Determine the [X, Y] coordinate at the center of the cell enclosing the given text.  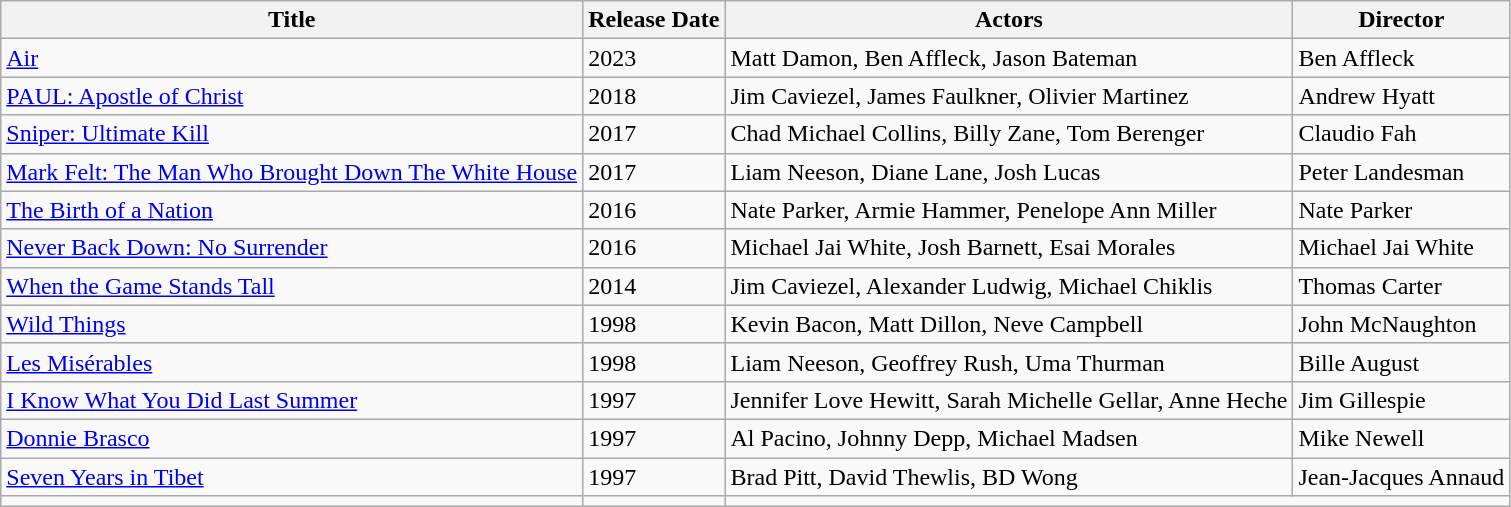
2023 [654, 58]
Claudio Fah [1402, 134]
Chad Michael Collins, Billy Zane, Tom Berenger [1009, 134]
Michael Jai White [1402, 248]
Jim Gillespie [1402, 400]
Sniper: Ultimate Kill [292, 134]
Jim Caviezel, Alexander Ludwig, Michael Chiklis [1009, 286]
John McNaughton [1402, 324]
Michael Jai White, Josh Barnett, Esai Morales [1009, 248]
2014 [654, 286]
Director [1402, 20]
Nate Parker, Armie Hammer, Penelope Ann Miller [1009, 210]
Wild Things [292, 324]
Liam Neeson, Diane Lane, Josh Lucas [1009, 172]
Never Back Down: No Surrender [292, 248]
Matt Damon, Ben Affleck, Jason Bateman [1009, 58]
2018 [654, 96]
Release Date [654, 20]
Kevin Bacon, Matt Dillon, Neve Campbell [1009, 324]
Thomas Carter [1402, 286]
Jim Caviezel, James Faulkner, Olivier Martinez [1009, 96]
Mike Newell [1402, 438]
Air [292, 58]
Les Misérables [292, 362]
PAUL: Apostle of Christ [292, 96]
Peter Landesman [1402, 172]
Jean-Jacques Annaud [1402, 477]
Brad Pitt, David Thewlis, BD Wong [1009, 477]
Nate Parker [1402, 210]
The Birth of a Nation [292, 210]
Actors [1009, 20]
Mark Felt: The Man Who Brought Down The White House [292, 172]
Liam Neeson, Geoffrey Rush, Uma Thurman [1009, 362]
Jennifer Love Hewitt, Sarah Michelle Gellar, Anne Heche [1009, 400]
Bille August [1402, 362]
Andrew Hyatt [1402, 96]
Title [292, 20]
Donnie Brasco [292, 438]
Al Pacino, Johnny Depp, Michael Madsen [1009, 438]
Ben Affleck [1402, 58]
When the Game Stands Tall [292, 286]
I Know What You Did Last Summer [292, 400]
Seven Years in Tibet [292, 477]
